Capture the cell that displays the provided text and extract its [x, y] central coordinate. 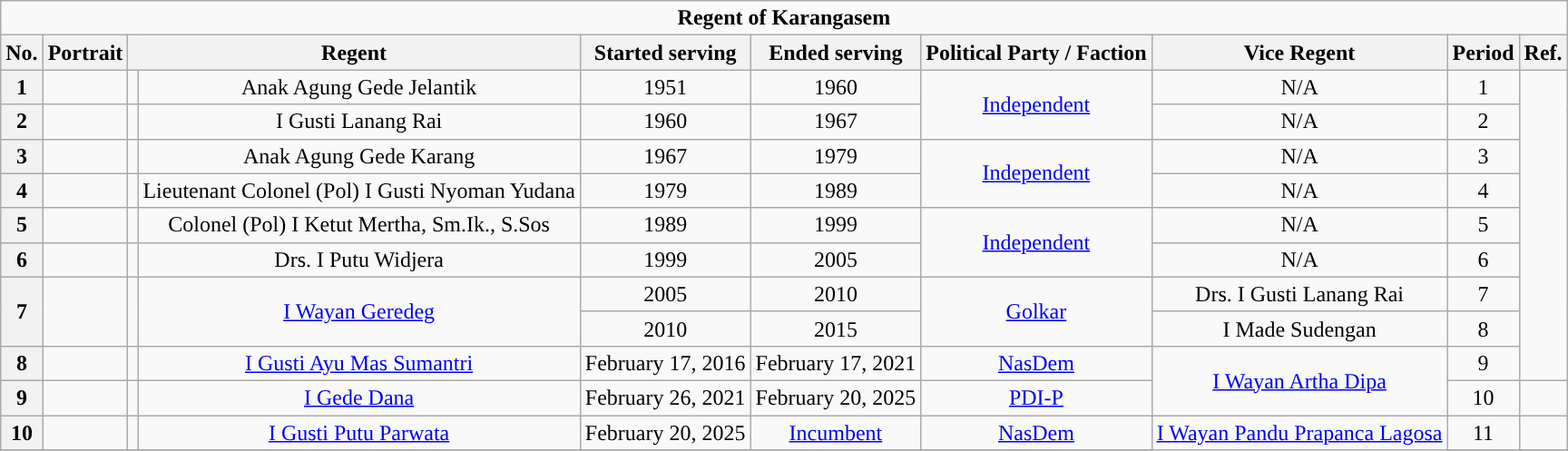
11 [1483, 433]
I Wayan Geredeg [359, 311]
Started serving [665, 53]
No. [22, 53]
February 17, 2016 [665, 363]
I Wayan Artha Dipa [1299, 380]
Colonel (Pol) I Ketut Mertha, Sm.Ik., S.Sos [359, 225]
Vice Regent [1299, 53]
Anak Agung Gede Jelantik [359, 87]
Period [1483, 53]
Portrait [85, 53]
Ended serving [836, 53]
Regent [354, 53]
1951 [665, 87]
I Gusti Lanang Rai [359, 122]
I Made Sudengan [1299, 328]
2015 [836, 328]
Ref. [1543, 53]
February 26, 2021 [665, 397]
I Gusti Ayu Mas Sumantri [359, 363]
Anak Agung Gede Karang [359, 156]
Drs. I Putu Widjera [359, 260]
I Wayan Pandu Prapanca Lagosa [1299, 433]
Political Party / Faction [1036, 53]
Drs. I Gusti Lanang Rai [1299, 294]
Lieutenant Colonel (Pol) I Gusti Nyoman Yudana [359, 191]
PDI-P [1036, 397]
Incumbent [836, 433]
I Gede Dana [359, 397]
Regent of Karangasem [784, 18]
I Gusti Putu Parwata [359, 433]
February 17, 2021 [836, 363]
Golkar [1036, 311]
